Return [X, Y] of the center of cell containing provided text 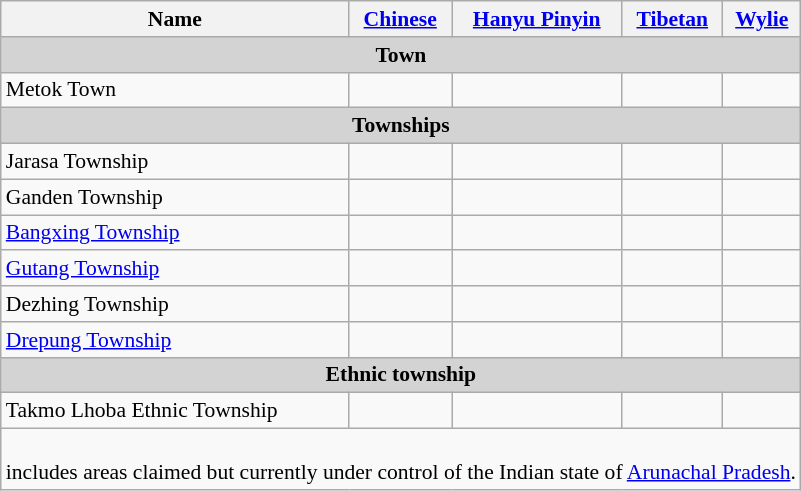
Bangxing Township [175, 233]
Dezhing Township [175, 304]
Metok Town [175, 90]
Hanyu Pinyin [537, 19]
Ganden Township [175, 197]
Takmo Lhoba Ethnic Township [175, 411]
Name [175, 19]
Townships [401, 126]
Tibetan [672, 19]
Gutang Township [175, 269]
Wylie [762, 19]
Town [401, 55]
Ethnic township [401, 375]
Jarasa Township [175, 162]
Drepung Township [175, 340]
Chinese [400, 19]
includes areas claimed but currently under control of the Indian state of Arunachal Pradesh. [401, 460]
